Output the (X, Y) coordinate of the center of the cell containing the given text.  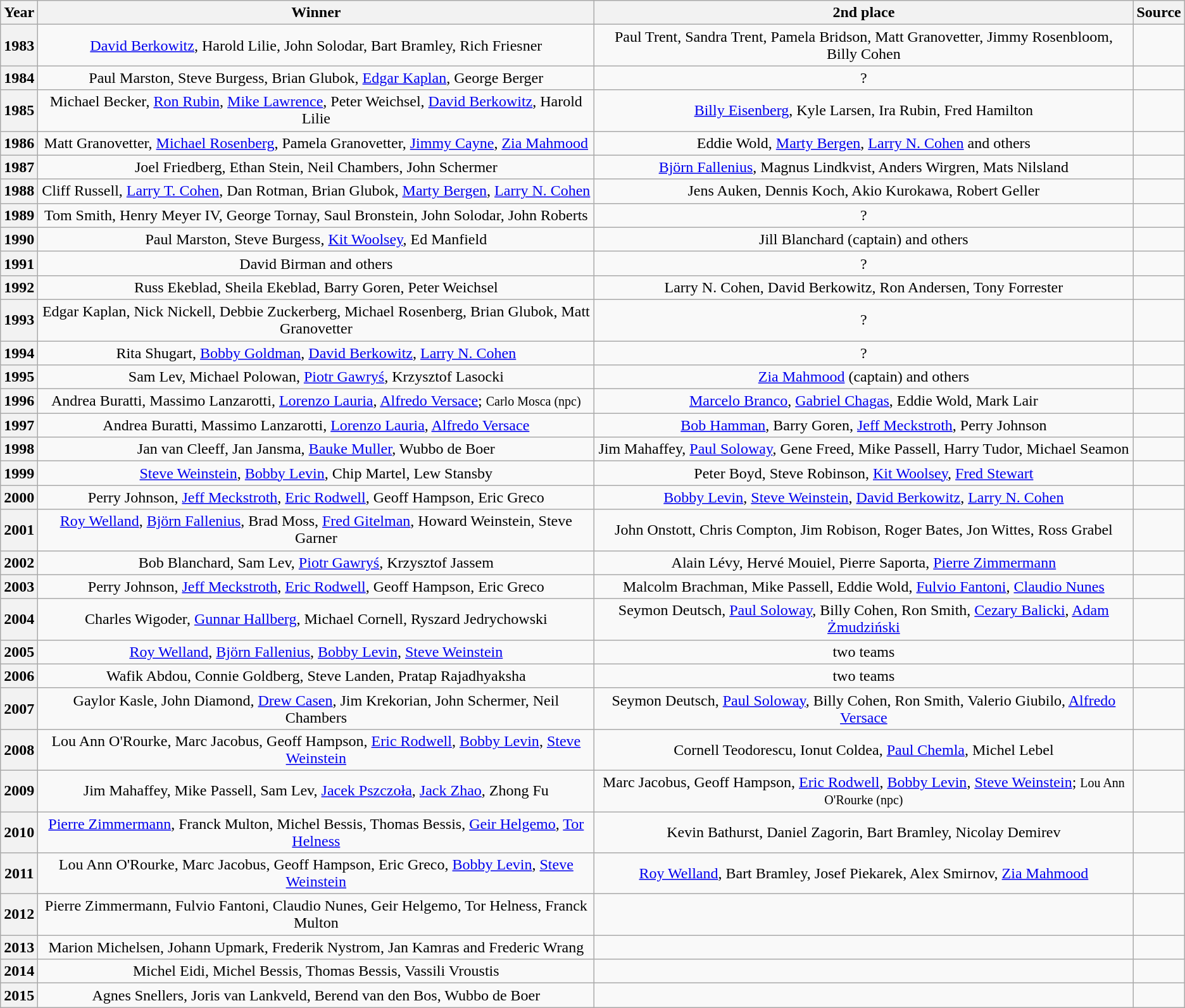
Malcolm Brachman, Mike Passell, Eddie Wold, Fulvio Fantoni, Claudio Nunes (863, 587)
1996 (19, 401)
Sam Lev, Michael Polowan, Piotr Gawryś, Krzysztof Lasocki (317, 377)
Jim Mahaffey, Mike Passell, Sam Lev, Jacek Pszczoła, Jack Zhao, Zhong Fu (317, 791)
Zia Mahmood (captain) and others (863, 377)
1995 (19, 377)
1984 (19, 78)
Jill Blanchard (captain) and others (863, 239)
Jim Mahaffey, Paul Soloway, Gene Freed, Mike Passell, Harry Tudor, Michael Seamon (863, 449)
1990 (19, 239)
2013 (19, 947)
Marion Michelsen, Johann Upmark, Frederik Nystrom, Jan Kamras and Frederic Wrang (317, 947)
Paul Trent, Sandra Trent, Pamela Bridson, Matt Granovetter, Jimmy Rosenbloom, Billy Cohen (863, 46)
Michael Becker, Ron Rubin, Mike Lawrence, Peter Weichsel, David Berkowitz, Harold Lilie (317, 110)
2007 (19, 709)
2002 (19, 563)
1997 (19, 425)
Paul Marston, Steve Burgess, Brian Glubok, Edgar Kaplan, George Berger (317, 78)
Gaylor Kasle, John Diamond, Drew Casen, Jim Krekorian, John Schermer, Neil Chambers (317, 709)
2009 (19, 791)
Year (19, 13)
Björn Fallenius, Magnus Lindkvist, Anders Wirgren, Mats Nilsland (863, 167)
Paul Marston, Steve Burgess, Kit Woolsey, Ed Manfield (317, 239)
Andrea Buratti, Massimo Lanzarotti, Lorenzo Lauria, Alfredo Versace (317, 425)
Seymon Deutsch, Paul Soloway, Billy Cohen, Ron Smith, Valerio Giubilo, Alfredo Versace (863, 709)
1991 (19, 263)
Russ Ekeblad, Sheila Ekeblad, Barry Goren, Peter Weichsel (317, 287)
1988 (19, 191)
2008 (19, 749)
2005 (19, 652)
2000 (19, 497)
1998 (19, 449)
Winner (317, 13)
Bobby Levin, Steve Weinstein, David Berkowitz, Larry N. Cohen (863, 497)
2001 (19, 530)
1985 (19, 110)
Billy Eisenberg, Kyle Larsen, Ira Rubin, Fred Hamilton (863, 110)
Tom Smith, Henry Meyer IV, George Tornay, Saul Bronstein, John Solodar, John Roberts (317, 215)
2003 (19, 587)
Marcelo Branco, Gabriel Chagas, Eddie Wold, Mark Lair (863, 401)
2004 (19, 619)
Jens Auken, Dennis Koch, Akio Kurokawa, Robert Geller (863, 191)
Eddie Wold, Marty Bergen, Larry N. Cohen and others (863, 143)
2015 (19, 995)
1983 (19, 46)
2014 (19, 971)
Cornell Teodorescu, Ionut Coldea, Paul Chemla, Michel Lebel (863, 749)
Michel Eidi, Michel Bessis, Thomas Bessis, Vassili Vroustis (317, 971)
David Birman and others (317, 263)
Cliff Russell, Larry T. Cohen, Dan Rotman, Brian Glubok, Marty Bergen, Larry N. Cohen (317, 191)
Joel Friedberg, Ethan Stein, Neil Chambers, John Schermer (317, 167)
1994 (19, 352)
1989 (19, 215)
1992 (19, 287)
Seymon Deutsch, Paul Soloway, Billy Cohen, Ron Smith, Cezary Balicki, Adam Żmudziński (863, 619)
Wafik Abdou, Connie Goldberg, Steve Landen, Pratap Rajadhyaksha (317, 676)
Agnes Snellers, Joris van Lankveld, Berend van den Bos, Wubbo de Boer (317, 995)
Roy Welland, Björn Fallenius, Brad Moss, Fred Gitelman, Howard Weinstein, Steve Garner (317, 530)
Marc Jacobus, Geoff Hampson, Eric Rodwell, Bobby Levin, Steve Weinstein; Lou Ann O'Rourke (npc) (863, 791)
Pierre Zimmermann, Fulvio Fantoni, Claudio Nunes, Geir Helgemo, Tor Helness, Franck Multon (317, 915)
Kevin Bathurst, Daniel Zagorin, Bart Bramley, Nicolay Demirev (863, 831)
David Berkowitz, Harold Lilie, John Solodar, Bart Bramley, Rich Friesner (317, 46)
Bob Blanchard, Sam Lev, Piotr Gawryś, Krzysztof Jassem (317, 563)
Pierre Zimmermann, Franck Multon, Michel Bessis, Thomas Bessis, Geir Helgemo, Tor Helness (317, 831)
2nd place (863, 13)
Source (1158, 13)
2011 (19, 873)
1993 (19, 320)
Lou Ann O'Rourke, Marc Jacobus, Geoff Hampson, Eric Rodwell, Bobby Levin, Steve Weinstein (317, 749)
Rita Shugart, Bobby Goldman, David Berkowitz, Larry N. Cohen (317, 352)
Alain Lévy, Hervé Mouiel, Pierre Saporta, Pierre Zimmermann (863, 563)
Andrea Buratti, Massimo Lanzarotti, Lorenzo Lauria, Alfredo Versace; Carlo Mosca (npc) (317, 401)
2010 (19, 831)
Jan van Cleeff, Jan Jansma, Bauke Muller, Wubbo de Boer (317, 449)
Roy Welland, Björn Fallenius, Bobby Levin, Steve Weinstein (317, 652)
1987 (19, 167)
Peter Boyd, Steve Robinson, Kit Woolsey, Fred Stewart (863, 473)
1986 (19, 143)
2006 (19, 676)
Larry N. Cohen, David Berkowitz, Ron Andersen, Tony Forrester (863, 287)
Steve Weinstein, Bobby Levin, Chip Martel, Lew Stansby (317, 473)
Matt Granovetter, Michael Rosenberg, Pamela Granovetter, Jimmy Cayne, Zia Mahmood (317, 143)
Charles Wigoder, Gunnar Hallberg, Michael Cornell, Ryszard Jedrychowski (317, 619)
Bob Hamman, Barry Goren, Jeff Meckstroth, Perry Johnson (863, 425)
John Onstott, Chris Compton, Jim Robison, Roger Bates, Jon Wittes, Ross Grabel (863, 530)
Lou Ann O'Rourke, Marc Jacobus, Geoff Hampson, Eric Greco, Bobby Levin, Steve Weinstein (317, 873)
Roy Welland, Bart Bramley, Josef Piekarek, Alex Smirnov, Zia Mahmood (863, 873)
2012 (19, 915)
1999 (19, 473)
Edgar Kaplan, Nick Nickell, Debbie Zuckerberg, Michael Rosenberg, Brian Glubok, Matt Granovetter (317, 320)
